Scan for the cell matching the given text and deliver its [X, Y] coordinate at center. 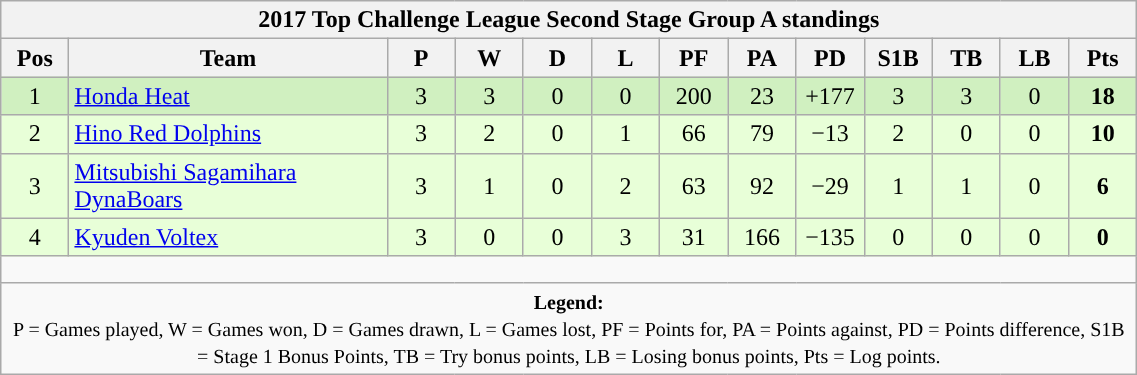
Pos [35, 58]
L [625, 58]
200 [694, 96]
PF [694, 58]
2017 Top Challenge League Second Stage Group A standings [569, 20]
4 [35, 237]
10 [1103, 134]
Mitsubishi Sagamihara DynaBoars [228, 186]
S1B [898, 58]
31 [694, 237]
W [489, 58]
63 [694, 186]
23 [762, 96]
−135 [830, 237]
PA [762, 58]
Hino Red Dolphins [228, 134]
18 [1103, 96]
Kyuden Voltex [228, 237]
79 [762, 134]
166 [762, 237]
+177 [830, 96]
P [421, 58]
−29 [830, 186]
LB [1034, 58]
D [557, 58]
92 [762, 186]
−13 [830, 134]
66 [694, 134]
TB [966, 58]
6 [1103, 186]
Team [228, 58]
PD [830, 58]
Honda Heat [228, 96]
Pts [1103, 58]
